Return (x, y) of the center of cell containing provided text 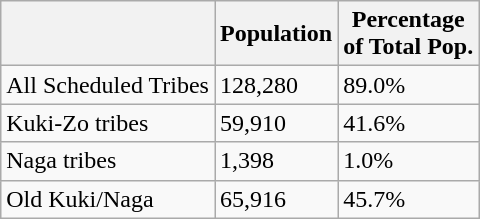
Population (276, 34)
65,916 (276, 199)
1.0% (408, 161)
45.7% (408, 199)
Kuki-Zo tribes (108, 123)
All Scheduled Tribes (108, 85)
89.0% (408, 85)
Naga tribes (108, 161)
Old Kuki/Naga (108, 199)
128,280 (276, 85)
Percentageof Total Pop. (408, 34)
59,910 (276, 123)
41.6% (408, 123)
1,398 (276, 161)
